Locate the cell with the specified text and output its [X, Y] center coordinate. 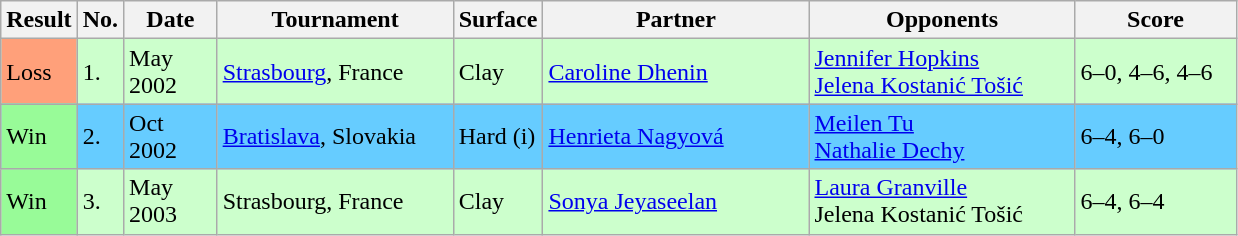
No. [100, 20]
Opponents [942, 20]
Caroline Dhenin [676, 72]
Sonya Jeyaseelan [676, 202]
Hard (i) [498, 136]
Bratislava, Slovakia [335, 136]
Date [171, 20]
Henrieta Nagyová [676, 136]
May 2003 [171, 202]
Oct 2002 [171, 136]
6–4, 6–0 [1156, 136]
Jennifer Hopkins Jelena Kostanić Tošić [942, 72]
6–0, 4–6, 4–6 [1156, 72]
Score [1156, 20]
Tournament [335, 20]
Meilen Tu Nathalie Dechy [942, 136]
Partner [676, 20]
Result [39, 20]
Loss [39, 72]
3. [100, 202]
Surface [498, 20]
6–4, 6–4 [1156, 202]
May 2002 [171, 72]
1. [100, 72]
2. [100, 136]
Laura Granville Jelena Kostanić Tošić [942, 202]
